Return the [X, Y] coordinate for the center point of the cell that contains the specified text.  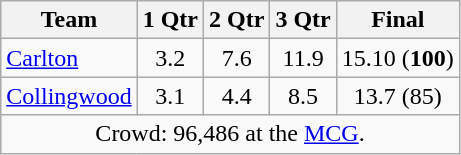
3.1 [170, 96]
3 Qtr [303, 20]
8.5 [303, 96]
4.4 [237, 96]
Final [398, 20]
Team [69, 20]
Crowd: 96,486 at the MCG. [230, 134]
Collingwood [69, 96]
15.10 (100) [398, 58]
7.6 [237, 58]
11.9 [303, 58]
2 Qtr [237, 20]
3.2 [170, 58]
1 Qtr [170, 20]
Carlton [69, 58]
13.7 (85) [398, 96]
